Detect which cell encompasses the target text, then output its [x, y] center coordinate. 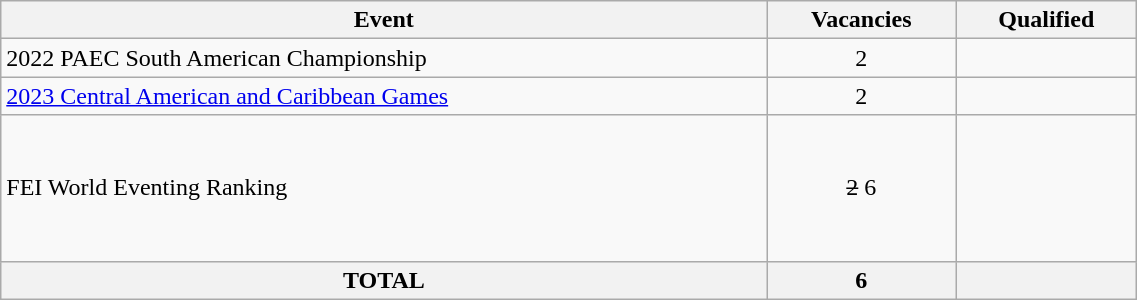
2023 Central American and Caribbean Games [384, 96]
2022 PAEC South American Championship [384, 58]
Event [384, 20]
Qualified [1046, 20]
2 6 [862, 188]
TOTAL [384, 280]
6 [862, 280]
FEI World Eventing Ranking [384, 188]
Vacancies [862, 20]
